Identify which cell holds the provided text, then report its [X, Y] central coordinate. 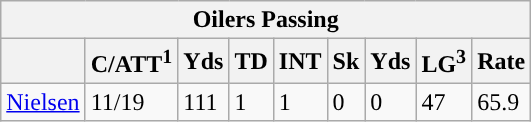
INT [300, 62]
65.9 [502, 102]
111 [204, 102]
11/19 [132, 102]
Rate [502, 62]
C/ATT1 [132, 62]
47 [444, 102]
Sk [346, 62]
TD [251, 62]
Oilers Passing [266, 20]
LG3 [444, 62]
Nielsen [43, 102]
